From the cell containing the given text, extract its center point as [X, Y] coordinate. 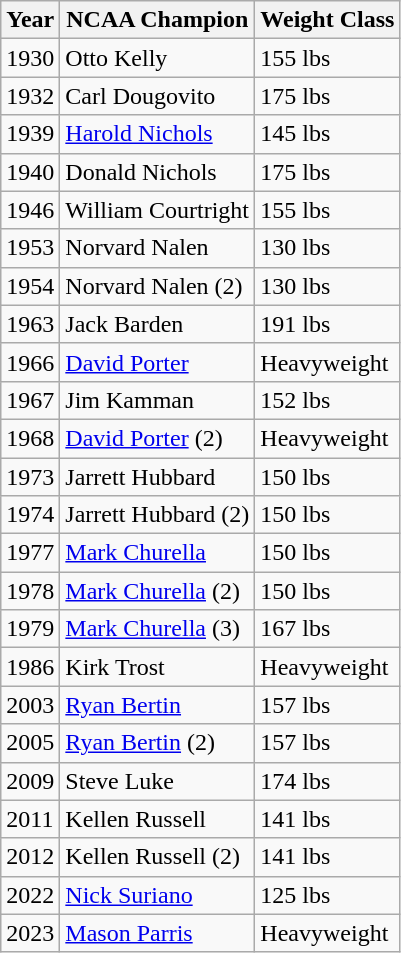
Year [30, 20]
Norvard Nalen [158, 248]
1979 [30, 629]
Jack Barden [158, 324]
2009 [30, 781]
Kellen Russell (2) [158, 857]
Otto Kelly [158, 58]
William Courtright [158, 210]
1963 [30, 324]
Weight Class [328, 20]
1940 [30, 172]
Jarrett Hubbard [158, 477]
145 lbs [328, 134]
Donald Nichols [158, 172]
152 lbs [328, 400]
2011 [30, 819]
Steve Luke [158, 781]
1978 [30, 591]
1953 [30, 248]
Jarrett Hubbard (2) [158, 515]
Kellen Russell [158, 819]
1967 [30, 400]
1974 [30, 515]
Mark Churella (2) [158, 591]
Nick Suriano [158, 895]
David Porter (2) [158, 438]
Harold Nichols [158, 134]
1939 [30, 134]
2022 [30, 895]
1973 [30, 477]
2005 [30, 743]
1966 [30, 362]
2012 [30, 857]
Kirk Trost [158, 667]
1954 [30, 286]
125 lbs [328, 895]
167 lbs [328, 629]
1946 [30, 210]
Ryan Bertin (2) [158, 743]
174 lbs [328, 781]
Mark Churella [158, 553]
1968 [30, 438]
Norvard Nalen (2) [158, 286]
2003 [30, 705]
Mark Churella (3) [158, 629]
Carl Dougovito [158, 96]
David Porter [158, 362]
1930 [30, 58]
1986 [30, 667]
Jim Kamman [158, 400]
Ryan Bertin [158, 705]
2023 [30, 933]
191 lbs [328, 324]
1932 [30, 96]
Mason Parris [158, 933]
1977 [30, 553]
NCAA Champion [158, 20]
